For the text-containing cell, return its midpoint in [X, Y] coordinate format. 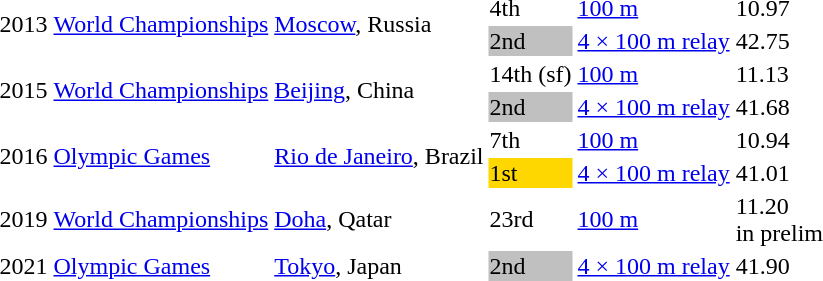
Rio de Janeiro, Brazil [379, 156]
1st [530, 173]
Doha, Qatar [379, 220]
14th (sf) [530, 74]
23rd [530, 220]
Tokyo, Japan [379, 266]
7th [530, 140]
Beijing, China [379, 90]
